Identify which cell holds the provided text, then report its (X, Y) central coordinate. 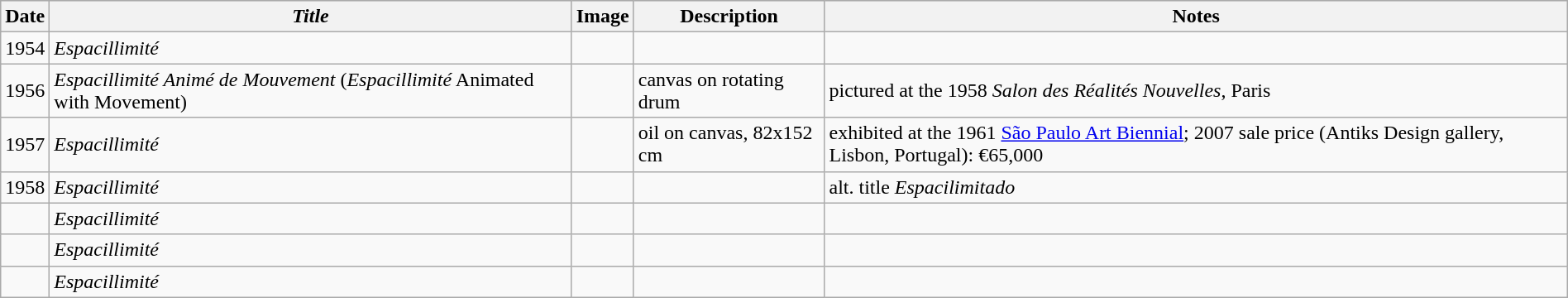
alt. title Espacilimitado (1196, 187)
canvas on rotating drum (729, 91)
oil on canvas, 82x152 cm (729, 144)
exhibited at the 1961 São Paulo Art Biennial; 2007 sale price (Antiks Design gallery, Lisbon, Portugal): €65,000 (1196, 144)
Title (311, 17)
1958 (25, 187)
1957 (25, 144)
Description (729, 17)
1954 (25, 48)
1956 (25, 91)
Image (602, 17)
Date (25, 17)
Notes (1196, 17)
pictured at the 1958 Salon des Réalités Nouvelles, Paris (1196, 91)
Espacillimité Animé de Mouvement (Espacillimité Animated with Movement) (311, 91)
